Pinpoint the cell where the given text exists, returning its [x, y] midpoint coordinate. 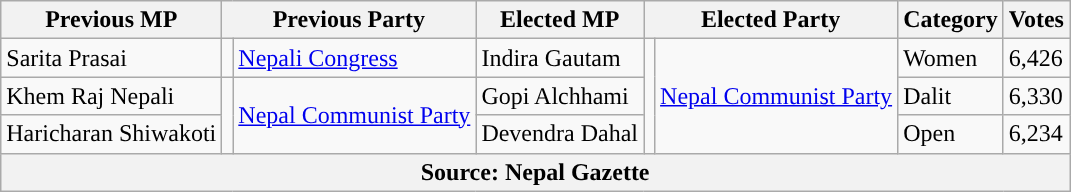
Gopi Alchhami [560, 96]
Previous Party [349, 20]
Sarita Prasai [112, 58]
Elected Party [771, 20]
Open [951, 134]
Previous MP [112, 20]
6,330 [1036, 96]
Votes [1036, 20]
Devendra Dahal [560, 134]
Khem Raj Nepali [112, 96]
Elected MP [560, 20]
Haricharan Shiwakoti [112, 134]
Nepali Congress [354, 58]
6,234 [1036, 134]
6,426 [1036, 58]
Dalit [951, 96]
Women [951, 58]
Category [951, 20]
Source: Nepal Gazette [536, 172]
Indira Gautam [560, 58]
